From the cell containing the given text, extract its center point as [X, Y] coordinate. 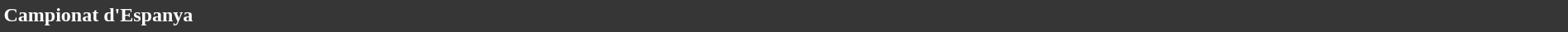
Campionat d'Espanya [784, 15]
